Determine the [x, y] coordinate at the center of the cell enclosing the given text.  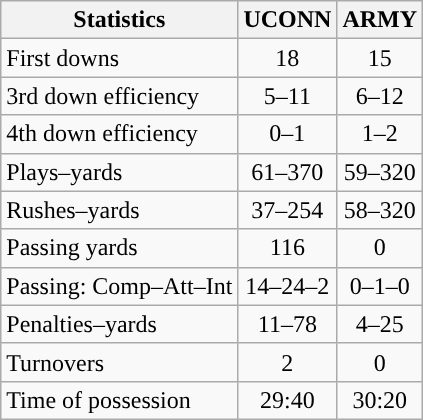
2 [288, 362]
4th down efficiency [120, 134]
11–78 [288, 324]
ARMY [380, 20]
15 [380, 58]
1–2 [380, 134]
Statistics [120, 20]
3rd down efficiency [120, 96]
Time of possession [120, 400]
First downs [120, 58]
Passing yards [120, 248]
0–1–0 [380, 286]
6–12 [380, 96]
Passing: Comp–Att–Int [120, 286]
5–11 [288, 96]
Rushes–yards [120, 210]
0–1 [288, 134]
4–25 [380, 324]
58–320 [380, 210]
Plays–yards [120, 172]
59–320 [380, 172]
Turnovers [120, 362]
14–24–2 [288, 286]
30:20 [380, 400]
Penalties–yards [120, 324]
61–370 [288, 172]
37–254 [288, 210]
116 [288, 248]
18 [288, 58]
29:40 [288, 400]
UCONN [288, 20]
